Extract the (X, Y) coordinate from the center of the cell holding the provided text.  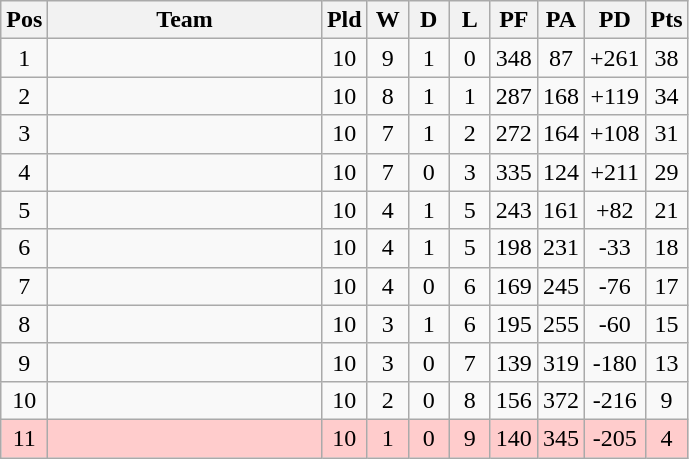
15 (666, 324)
243 (514, 210)
231 (560, 248)
255 (560, 324)
PF (514, 20)
18 (666, 248)
PA (560, 20)
139 (514, 362)
87 (560, 58)
272 (514, 134)
38 (666, 58)
W (388, 20)
+261 (614, 58)
140 (514, 438)
372 (560, 400)
-76 (614, 286)
+211 (614, 172)
17 (666, 286)
+108 (614, 134)
31 (666, 134)
-216 (614, 400)
-180 (614, 362)
29 (666, 172)
-205 (614, 438)
+82 (614, 210)
11 (24, 438)
34 (666, 96)
+119 (614, 96)
348 (514, 58)
13 (666, 362)
21 (666, 210)
Pos (24, 20)
Pts (666, 20)
Pld (344, 20)
-60 (614, 324)
195 (514, 324)
169 (514, 286)
319 (560, 362)
335 (514, 172)
156 (514, 400)
161 (560, 210)
-33 (614, 248)
198 (514, 248)
245 (560, 286)
D (428, 20)
L (470, 20)
164 (560, 134)
PD (614, 20)
124 (560, 172)
287 (514, 96)
168 (560, 96)
Team (185, 20)
345 (560, 438)
